From the cell containing the given text, extract its center point as (X, Y) coordinate. 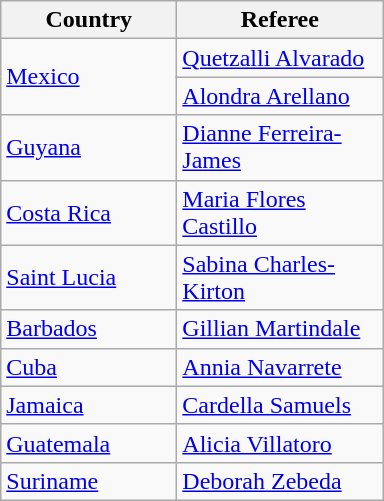
Guatemala (89, 443)
Saint Lucia (89, 278)
Sabina Charles-Kirton (280, 278)
Suriname (89, 481)
Alicia Villatoro (280, 443)
Referee (280, 20)
Annia Navarrete (280, 367)
Barbados (89, 329)
Country (89, 20)
Mexico (89, 77)
Quetzalli Alvarado (280, 58)
Guyana (89, 148)
Cardella Samuels (280, 405)
Jamaica (89, 405)
Costa Rica (89, 212)
Gillian Martindale (280, 329)
Maria Flores Castillo (280, 212)
Cuba (89, 367)
Deborah Zebeda (280, 481)
Alondra Arellano (280, 96)
Dianne Ferreira-James (280, 148)
